Return the (x, y) coordinate for the center point of the cell that contains the specified text.  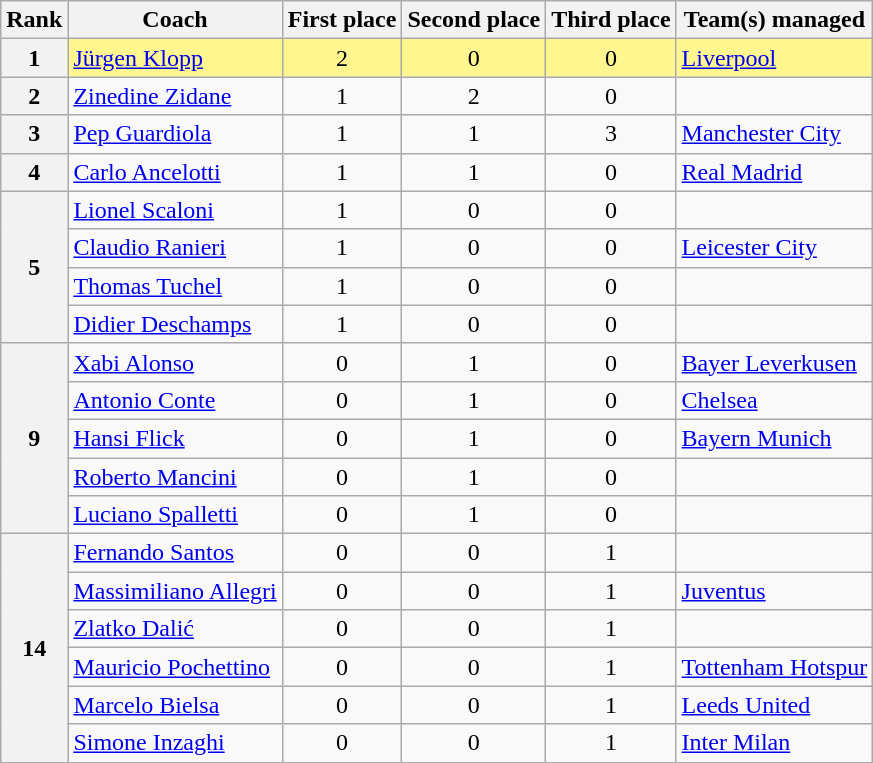
Hansi Flick (175, 438)
Bayer Leverkusen (774, 362)
Lionel Scaloni (175, 210)
Claudio Ranieri (175, 248)
Marcelo Bielsa (175, 705)
Fernando Santos (175, 553)
Jürgen Klopp (175, 58)
Inter Milan (774, 743)
Coach (175, 20)
Zlatko Dalić (175, 629)
Manchester City (774, 134)
14 (34, 648)
Chelsea (774, 400)
Luciano Spalletti (175, 515)
Thomas Tuchel (175, 286)
Second place (474, 20)
Bayern Munich (774, 438)
Xabi Alonso (175, 362)
Real Madrid (774, 172)
Massimiliano Allegri (175, 591)
Didier Deschamps (175, 324)
Juventus (774, 591)
First place (342, 20)
4 (34, 172)
Zinedine Zidane (175, 96)
Team(s) managed (774, 20)
Third place (611, 20)
Roberto Mancini (175, 477)
Pep Guardiola (175, 134)
Tottenham Hotspur (774, 667)
5 (34, 267)
Rank (34, 20)
Antonio Conte (175, 400)
Liverpool (774, 58)
9 (34, 438)
Simone Inzaghi (175, 743)
Leeds United (774, 705)
Carlo Ancelotti (175, 172)
Leicester City (774, 248)
Mauricio Pochettino (175, 667)
